Capture the cell that displays the provided text and extract its (X, Y) central coordinate. 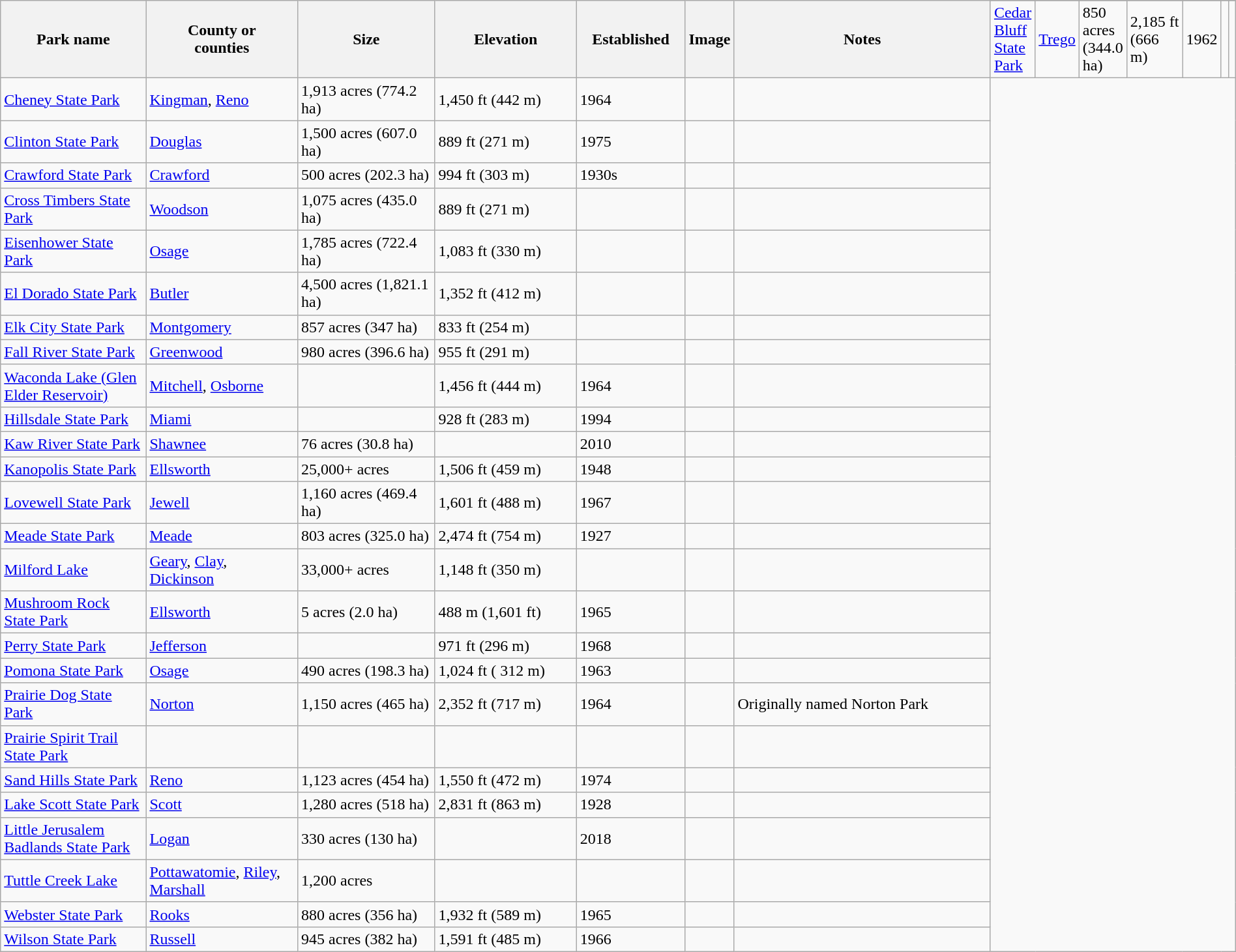
1,506 ft (459 m) (506, 469)
Waconda Lake (Glen Elder Reservoir) (73, 386)
1,591 ft (485 m) (506, 939)
Size (366, 39)
5 acres (2.0 ha) (366, 613)
Elk City State Park (73, 327)
Image (709, 39)
1,550 ft (472 m) (506, 780)
1974 (631, 780)
Cross Timbers State Park (73, 209)
1,450 ft (442 m) (506, 99)
971 ft (296 m) (506, 646)
Hillsdale State Park (73, 419)
1,024 ft ( 312 m) (506, 671)
994 ft (303 m) (506, 175)
Mitchell, Osborne (222, 386)
Meade (222, 536)
Norton (222, 704)
Logan (222, 838)
1975 (631, 142)
1,200 acres (366, 881)
Rooks (222, 914)
1930s (631, 175)
1,601 ft (488 m) (506, 503)
County orcounties (222, 39)
Tuttle Creek Lake (73, 881)
1927 (631, 536)
Lake Scott State Park (73, 805)
Scott (222, 805)
2,831 ft (863 m) (506, 805)
1962 (1202, 39)
980 acres (396.6 ha) (366, 352)
1,160 acres (469.4 ha) (366, 503)
Miami (222, 419)
1,075 acres (435.0 ha) (366, 209)
1967 (631, 503)
1966 (631, 939)
Reno (222, 780)
330 acres (130 ha) (366, 838)
Butler (222, 293)
El Dorado State Park (73, 293)
Prairie Dog State Park (73, 704)
Cedar Bluff State Park (1012, 39)
Cheney State Park (73, 99)
1,913 acres (774.2 ha) (366, 99)
Eisenhower State Park (73, 252)
1,352 ft (412 m) (506, 293)
Elevation (506, 39)
Sand Hills State Park (73, 780)
Established (631, 39)
Prairie Spirit Trail State Park (73, 747)
857 acres (347 ha) (366, 327)
1928 (631, 805)
1968 (631, 646)
1,500 acres (607.0 ha) (366, 142)
Clinton State Park (73, 142)
Jefferson (222, 646)
Webster State Park (73, 914)
25,000+ acres (366, 469)
Russell (222, 939)
500 acres (202.3 ha) (366, 175)
76 acres (30.8 ha) (366, 444)
Pottawatomie, Riley, Marshall (222, 881)
833 ft (254 m) (506, 327)
880 acres (356 ha) (366, 914)
Park name (73, 39)
Montgomery (222, 327)
Kaw River State Park (73, 444)
2,474 ft (754 m) (506, 536)
1,148 ft (350 m) (506, 570)
Originally named Norton Park (862, 704)
955 ft (291 m) (506, 352)
2018 (631, 838)
33,000+ acres (366, 570)
Greenwood (222, 352)
Fall River State Park (73, 352)
Milford Lake (73, 570)
803 acres (325.0 ha) (366, 536)
928 ft (283 m) (506, 419)
945 acres (382 ha) (366, 939)
Jewell (222, 503)
1,150 acres (465 ha) (366, 704)
Perry State Park (73, 646)
Woodson (222, 209)
Mushroom Rock State Park (73, 613)
1994 (631, 419)
1,932 ft (589 m) (506, 914)
4,500 acres (1,821.1 ha) (366, 293)
Crawford (222, 175)
1963 (631, 671)
Wilson State Park (73, 939)
1,456 ft (444 m) (506, 386)
Notes (862, 39)
Crawford State Park (73, 175)
Lovewell State Park (73, 503)
2,185 ft (666 m) (1155, 39)
1,280 acres (518 ha) (366, 805)
1948 (631, 469)
Kingman, Reno (222, 99)
Little Jerusalem Badlands State Park (73, 838)
Meade State Park (73, 536)
2,352 ft (717 m) (506, 704)
Geary, Clay, Dickinson (222, 570)
488 m (1,601 ft) (506, 613)
Shawnee (222, 444)
Trego (1057, 39)
1,083 ft (330 m) (506, 252)
Douglas (222, 142)
2010 (631, 444)
1,123 acres (454 ha) (366, 780)
490 acres (198.3 ha) (366, 671)
1,785 acres (722.4 ha) (366, 252)
Pomona State Park (73, 671)
850 acres (344.0 ha) (1103, 39)
Kanopolis State Park (73, 469)
